Determine the [X, Y] coordinate at the center of the cell enclosing the given text.  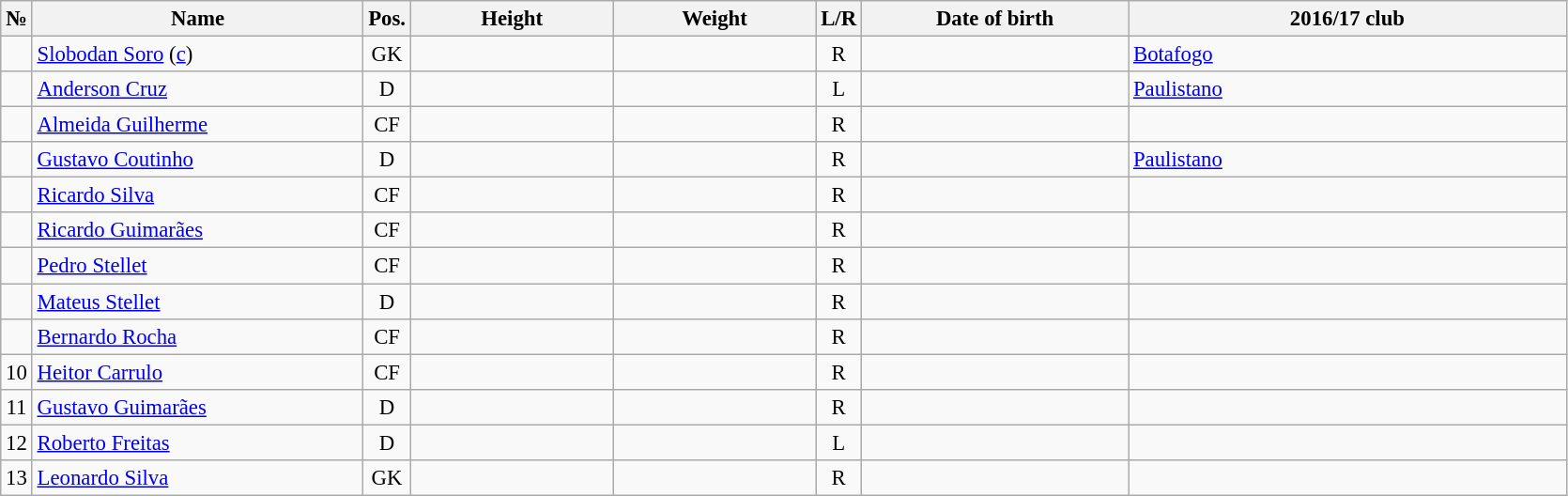
Bernardo Rocha [197, 336]
Anderson Cruz [197, 89]
Botafogo [1348, 54]
№ [17, 19]
Name [197, 19]
L/R [839, 19]
Pos. [387, 19]
Slobodan Soro (c) [197, 54]
Ricardo Silva [197, 195]
Gustavo Coutinho [197, 160]
10 [17, 372]
Weight [715, 19]
Leonardo Silva [197, 478]
Roberto Freitas [197, 442]
13 [17, 478]
12 [17, 442]
Heitor Carrulo [197, 372]
Date of birth [994, 19]
Gustavo Guimarães [197, 407]
Pedro Stellet [197, 266]
Almeida Guilherme [197, 125]
Mateus Stellet [197, 302]
Height [512, 19]
11 [17, 407]
2016/17 club [1348, 19]
Ricardo Guimarães [197, 230]
